Scan for the cell matching the given text and deliver its (x, y) coordinate at center. 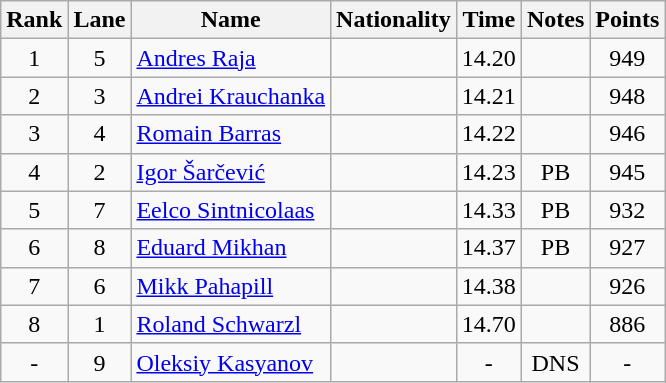
Notes (555, 20)
Rank (34, 20)
Eduard Mikhan (231, 248)
14.21 (488, 96)
946 (628, 134)
Mikk Pahapill (231, 286)
945 (628, 172)
14.37 (488, 248)
14.20 (488, 58)
Oleksiy Kasyanov (231, 362)
932 (628, 210)
14.70 (488, 324)
14.23 (488, 172)
926 (628, 286)
DNS (555, 362)
927 (628, 248)
Eelco Sintnicolaas (231, 210)
Points (628, 20)
Andres Raja (231, 58)
Lane (100, 20)
949 (628, 58)
14.33 (488, 210)
948 (628, 96)
Roland Schwarzl (231, 324)
Nationality (394, 20)
Time (488, 20)
886 (628, 324)
9 (100, 362)
Andrei Krauchanka (231, 96)
Igor Šarčević (231, 172)
14.38 (488, 286)
Romain Barras (231, 134)
Name (231, 20)
14.22 (488, 134)
